Determine the [X, Y] coordinate at the center of the cell enclosing the given text.  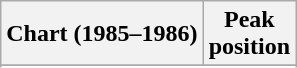
Chart (1985–1986) [102, 34]
Peakposition [249, 34]
